Return [x, y] of the center of cell containing provided text 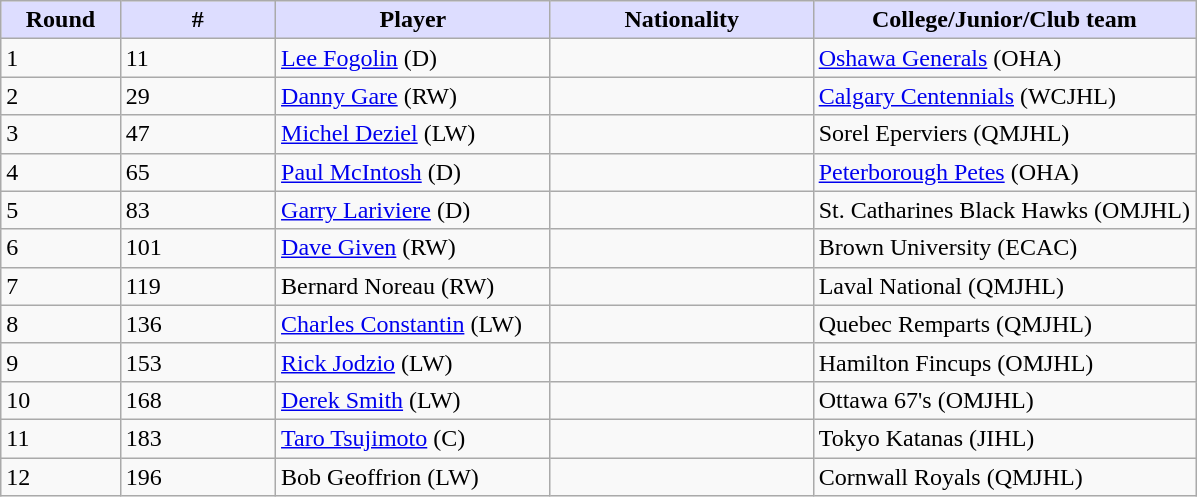
Brown University (ECAC) [1004, 248]
Dave Given (RW) [414, 248]
Nationality [682, 20]
Taro Tsujimoto (C) [414, 438]
Michel Deziel (LW) [414, 134]
Danny Gare (RW) [414, 96]
Tokyo Katanas (JIHL) [1004, 438]
8 [60, 324]
St. Catharines Black Hawks (OMJHL) [1004, 210]
Lee Fogolin (D) [414, 58]
College/Junior/Club team [1004, 20]
153 [198, 362]
Calgary Centennials (WCJHL) [1004, 96]
10 [60, 400]
Charles Constantin (LW) [414, 324]
3 [60, 134]
Bob Geoffrion (LW) [414, 477]
Sorel Eperviers (QMJHL) [1004, 134]
9 [60, 362]
6 [60, 248]
Quebec Remparts (QMJHL) [1004, 324]
1 [60, 58]
Cornwall Royals (QMJHL) [1004, 477]
# [198, 20]
Oshawa Generals (OHA) [1004, 58]
47 [198, 134]
65 [198, 172]
Ottawa 67's (OMJHL) [1004, 400]
5 [60, 210]
Hamilton Fincups (OMJHL) [1004, 362]
Peterborough Petes (OHA) [1004, 172]
196 [198, 477]
119 [198, 286]
Round [60, 20]
7 [60, 286]
183 [198, 438]
Bernard Noreau (RW) [414, 286]
4 [60, 172]
Rick Jodzio (LW) [414, 362]
136 [198, 324]
168 [198, 400]
Garry Lariviere (D) [414, 210]
2 [60, 96]
12 [60, 477]
Derek Smith (LW) [414, 400]
Paul McIntosh (D) [414, 172]
29 [198, 96]
Laval National (QMJHL) [1004, 286]
Player [414, 20]
83 [198, 210]
101 [198, 248]
